Provide the [x, y] coordinate of the cell's center where the given text is located.  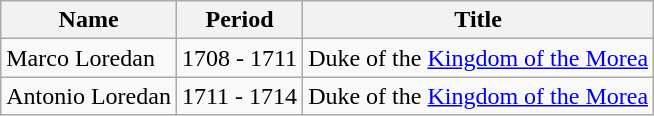
Title [478, 20]
1708 - 1711 [239, 58]
Marco Loredan [89, 58]
Name [89, 20]
Antonio Loredan [89, 96]
Period [239, 20]
1711 - 1714 [239, 96]
